Provide the (x, y) coordinate of the cell's center where the given text is located.  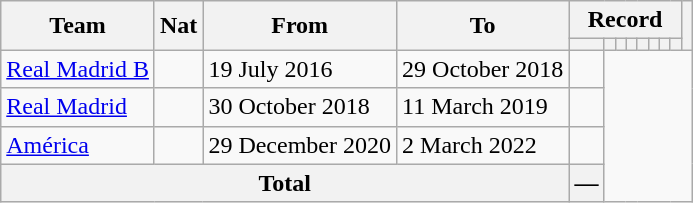
To (483, 26)
Total (285, 183)
29 December 2020 (300, 145)
Real Madrid B (78, 69)
29 October 2018 (483, 69)
30 October 2018 (300, 107)
Record (625, 20)
Team (78, 26)
Real Madrid (78, 107)
2 March 2022 (483, 145)
19 July 2016 (300, 69)
From (300, 26)
Nat (178, 26)
11 March 2019 (483, 107)
América (78, 145)
— (586, 183)
